For the text-containing cell, return its midpoint in (x, y) coordinate format. 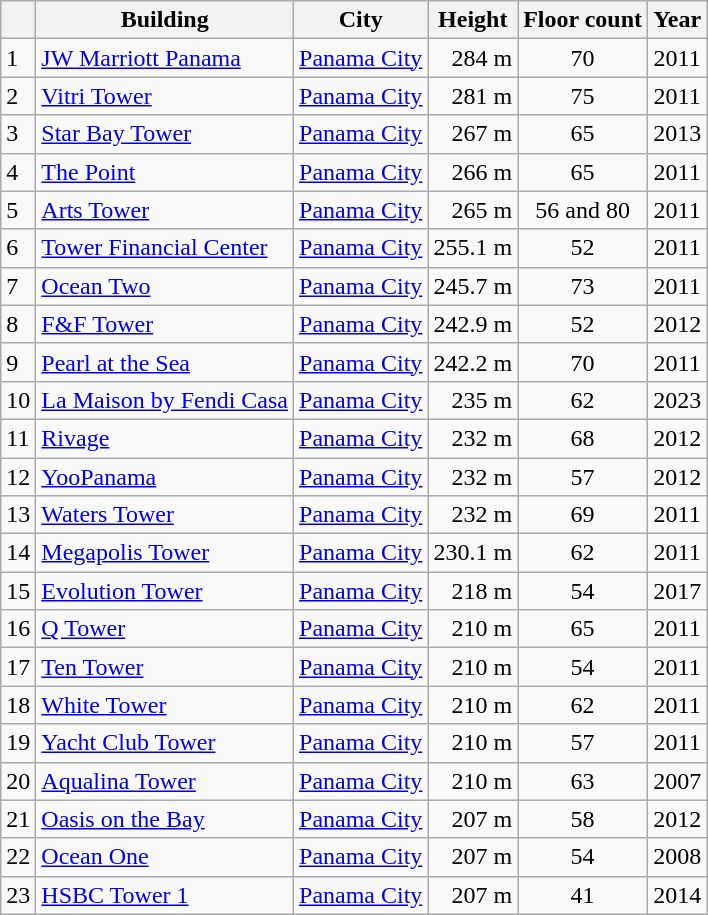
56 and 80 (583, 210)
20 (18, 781)
Waters Tower (165, 515)
7 (18, 286)
Aqualina Tower (165, 781)
Year (678, 20)
13 (18, 515)
Ocean One (165, 857)
White Tower (165, 705)
8 (18, 324)
73 (583, 286)
9 (18, 362)
265 m (473, 210)
3 (18, 134)
235 m (473, 400)
Megapolis Tower (165, 553)
Building (165, 20)
Floor count (583, 20)
Arts Tower (165, 210)
242.9 m (473, 324)
JW Marriott Panama (165, 58)
2008 (678, 857)
255.1 m (473, 248)
Rivage (165, 438)
75 (583, 96)
Evolution Tower (165, 591)
281 m (473, 96)
Ten Tower (165, 667)
19 (18, 743)
63 (583, 781)
Q Tower (165, 629)
11 (18, 438)
69 (583, 515)
Ocean Two (165, 286)
1 (18, 58)
2023 (678, 400)
Star Bay Tower (165, 134)
2007 (678, 781)
14 (18, 553)
230.1 m (473, 553)
267 m (473, 134)
16 (18, 629)
5 (18, 210)
La Maison by Fendi Casa (165, 400)
The Point (165, 172)
Pearl at the Sea (165, 362)
23 (18, 895)
Height (473, 20)
HSBC Tower 1 (165, 895)
Vitri Tower (165, 96)
Tower Financial Center (165, 248)
245.7 m (473, 286)
12 (18, 477)
22 (18, 857)
21 (18, 819)
68 (583, 438)
City (361, 20)
218 m (473, 591)
266 m (473, 172)
Yacht Club Tower (165, 743)
58 (583, 819)
2014 (678, 895)
10 (18, 400)
242.2 m (473, 362)
17 (18, 667)
18 (18, 705)
2013 (678, 134)
284 m (473, 58)
41 (583, 895)
4 (18, 172)
YooPanama (165, 477)
2 (18, 96)
Oasis on the Bay (165, 819)
15 (18, 591)
F&F Tower (165, 324)
2017 (678, 591)
6 (18, 248)
